Provide the (X, Y) coordinate of the cell's center where the given text is located.  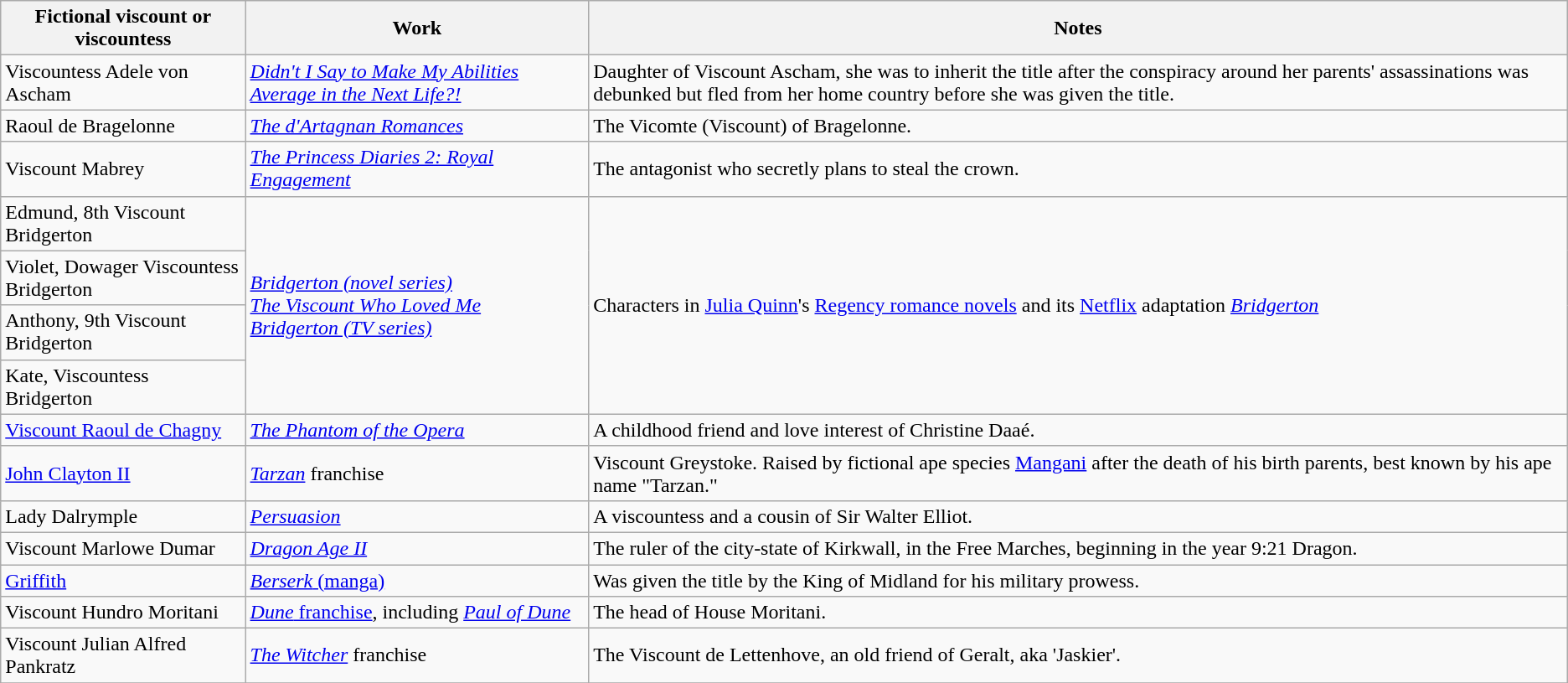
Didn't I Say to Make My Abilities Average in the Next Life?! (417, 82)
Raoul de Bragelonne (123, 126)
Was given the title by the King of Midland for his military prowess. (1079, 581)
Tarzan franchise (417, 473)
Viscountess Adele von Ascham (123, 82)
Griffith (123, 581)
A viscountess and a cousin of Sir Walter Elliot. (1079, 516)
A childhood friend and love interest of Christine Daaé. (1079, 430)
Notes (1079, 28)
The Witcher franchise (417, 655)
The Princess Diaries 2: Royal Engagement (417, 169)
Viscount Greystoke. Raised by fictional ape species Mangani after the death of his birth parents, best known by his ape name "Tarzan." (1079, 473)
Berserk (manga) (417, 581)
Dune franchise, including Paul of Dune (417, 613)
The antagonist who secretly plans to steal the crown. (1079, 169)
Anthony, 9th Viscount Bridgerton (123, 332)
Violet, Dowager Viscountess Bridgerton (123, 278)
Viscount Hundro Moritani (123, 613)
Viscount Julian Alfred Pankratz (123, 655)
The Viscount de Lettenhove, an old friend of Geralt, aka 'Jaskier'. (1079, 655)
John Clayton II (123, 473)
Work (417, 28)
The Vicomte (Viscount) of Bragelonne. (1079, 126)
The Phantom of the Opera (417, 430)
Viscount Mabrey (123, 169)
Viscount Raoul de Chagny (123, 430)
Characters in Julia Quinn's Regency romance novels and its Netflix adaptation Bridgerton (1079, 305)
Kate, Viscountess Bridgerton (123, 387)
Fictional viscount or viscountess (123, 28)
The d'Artagnan Romances (417, 126)
Viscount Marlowe Dumar (123, 548)
The ruler of the city-state of Kirkwall, in the Free Marches, beginning in the year 9:21 Dragon. (1079, 548)
Edmund, 8th Viscount Bridgerton (123, 223)
Dragon Age II (417, 548)
Persuasion (417, 516)
Bridgerton (novel series) The Viscount Who Loved Me Bridgerton (TV series) (417, 305)
Lady Dalrymple (123, 516)
The head of House Moritani. (1079, 613)
